Extract the [X, Y] coordinate from the center of the cell holding the provided text.  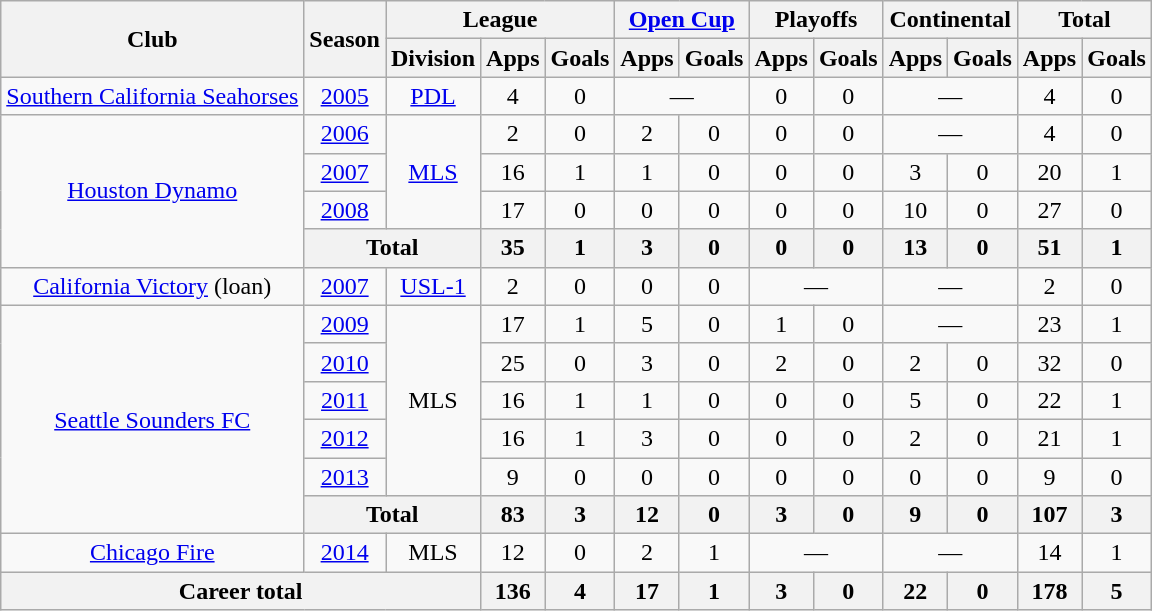
13 [915, 248]
Houston Dynamo [152, 191]
2013 [345, 477]
USL-1 [434, 286]
21 [1049, 438]
2009 [345, 324]
32 [1049, 362]
14 [1049, 553]
Continental [950, 20]
10 [915, 210]
Career total [241, 591]
107 [1049, 515]
2005 [345, 96]
Division [434, 58]
Club [152, 39]
Seattle Sounders FC [152, 419]
178 [1049, 591]
35 [513, 248]
51 [1049, 248]
83 [513, 515]
2014 [345, 553]
2010 [345, 362]
2006 [345, 134]
California Victory (loan) [152, 286]
Playoffs [816, 20]
25 [513, 362]
Open Cup [682, 20]
2012 [345, 438]
20 [1049, 172]
PDL [434, 96]
23 [1049, 324]
Chicago Fire [152, 553]
Southern California Seahorses [152, 96]
2008 [345, 210]
2011 [345, 400]
League [500, 20]
27 [1049, 210]
136 [513, 591]
Season [345, 39]
